Determine the [X, Y] coordinate at the center of the cell enclosing the given text.  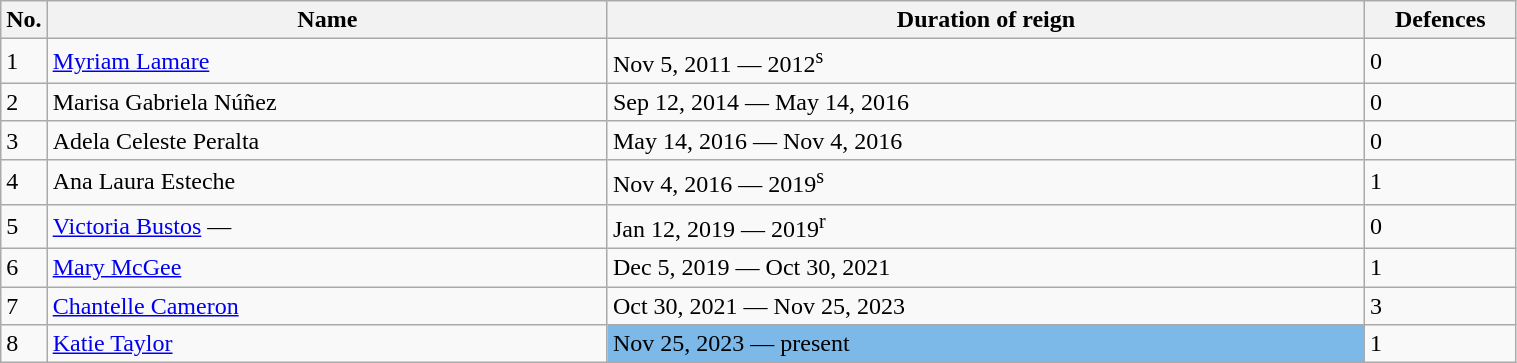
Myriam Lamare [327, 62]
Victoria Bustos — [327, 226]
Oct 30, 2021 — Nov 25, 2023 [986, 306]
Mary McGee [327, 268]
Adela Celeste Peralta [327, 140]
May 14, 2016 — Nov 4, 2016 [986, 140]
Duration of reign [986, 20]
Defences [1441, 20]
Name [327, 20]
Jan 12, 2019 — 2019r [986, 226]
Ana Laura Esteche [327, 182]
Dec 5, 2019 — Oct 30, 2021 [986, 268]
No. [24, 20]
Sep 12, 2014 — May 14, 2016 [986, 102]
Marisa Gabriela Núñez [327, 102]
Katie Taylor [327, 344]
Nov 5, 2011 — 2012s [986, 62]
7 [24, 306]
6 [24, 268]
Nov 25, 2023 — present [986, 344]
5 [24, 226]
Nov 4, 2016 — 2019s [986, 182]
2 [24, 102]
4 [24, 182]
8 [24, 344]
Chantelle Cameron [327, 306]
